Search for the cell housing the specified text and yield its (x, y) center coordinate. 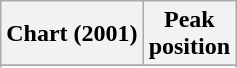
Peakposition (189, 34)
Chart (2001) (72, 34)
